Pinpoint the cell where the given text exists, returning its [x, y] midpoint coordinate. 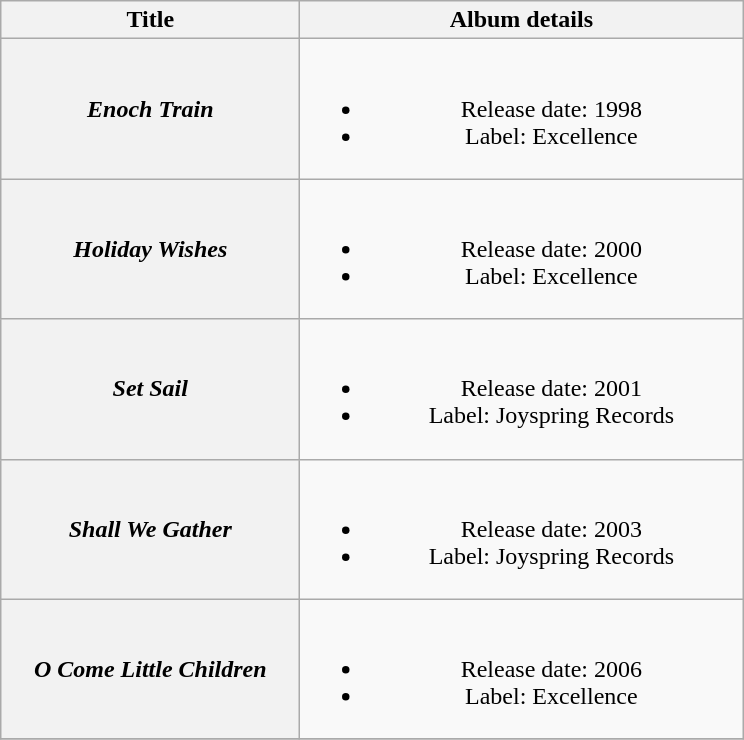
Release date: 2003Label: Joyspring Records [522, 529]
Set Sail [150, 389]
Release date: 1998Label: Excellence [522, 109]
O Come Little Children [150, 669]
Release date: 2000Label: Excellence [522, 249]
Release date: 2001Label: Joyspring Records [522, 389]
Release date: 2006Label: Excellence [522, 669]
Shall We Gather [150, 529]
Holiday Wishes [150, 249]
Enoch Train [150, 109]
Title [150, 20]
Album details [522, 20]
